Extract the (x, y) coordinate from the center of the cell holding the provided text.  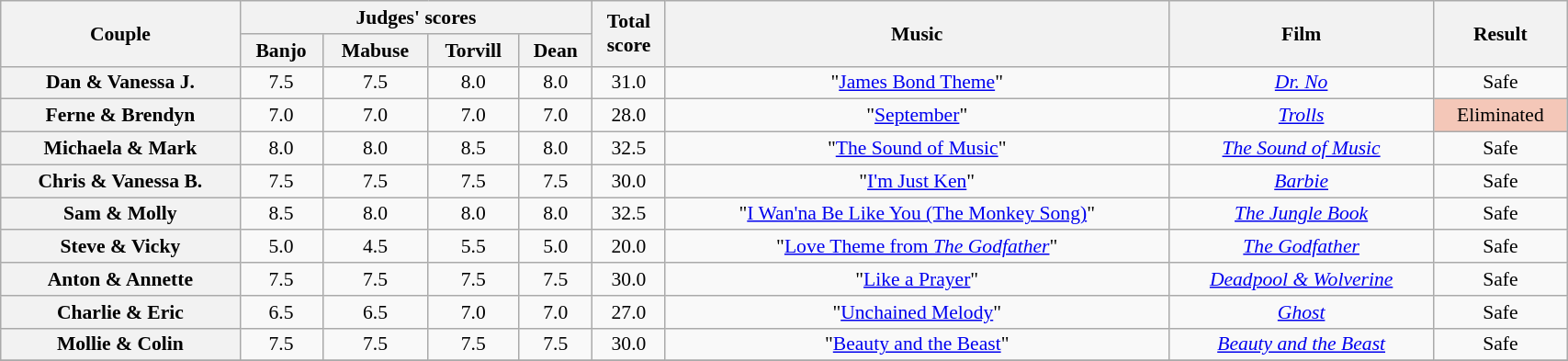
Music (917, 33)
Ferne & Brendyn (120, 116)
Mollie & Colin (120, 344)
Dan & Vanessa J. (120, 83)
Anton & Annette (120, 279)
Eliminated (1501, 116)
"I'm Just Ken" (917, 181)
"Unchained Melody" (917, 312)
27.0 (628, 312)
Sam & Molly (120, 214)
Beauty and the Beast (1301, 344)
"Love Theme from The Godfather" (917, 247)
Dean (556, 51)
20.0 (628, 247)
Trolls (1301, 116)
The Jungle Book (1301, 214)
Dr. No (1301, 83)
Chris & Vanessa B. (120, 181)
Ghost (1301, 312)
"The Sound of Music" (917, 149)
Totalscore (628, 33)
Film (1301, 33)
"September" (917, 116)
Barbie (1301, 181)
4.5 (375, 247)
"James Bond Theme" (917, 83)
"Like a Prayer" (917, 279)
28.0 (628, 116)
Couple (120, 33)
5.5 (474, 247)
Deadpool & Wolverine (1301, 279)
31.0 (628, 83)
"I Wan'na Be Like You (The Monkey Song)" (917, 214)
Judges' scores (416, 17)
"Beauty and the Beast" (917, 344)
Banjo (281, 51)
The Godfather (1301, 247)
Michaela & Mark (120, 149)
Torvill (474, 51)
Steve & Vicky (120, 247)
Result (1501, 33)
Charlie & Eric (120, 312)
The Sound of Music (1301, 149)
Mabuse (375, 51)
